Detect which cell encompasses the target text, then output its (X, Y) center coordinate. 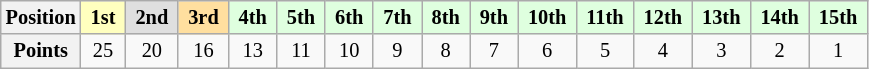
4 (663, 51)
10 (349, 51)
8 (446, 51)
5 (604, 51)
10th (547, 17)
Position (41, 17)
20 (152, 51)
11th (604, 17)
16 (203, 51)
14th (779, 17)
5th (301, 17)
3rd (203, 17)
2 (779, 51)
11 (301, 51)
7th (397, 17)
13th (721, 17)
1 (838, 51)
Points (41, 51)
9 (397, 51)
15th (838, 17)
6 (547, 51)
6th (349, 17)
2nd (152, 17)
12th (663, 17)
3 (721, 51)
7 (494, 51)
1st (104, 17)
9th (494, 17)
8th (446, 17)
4th (253, 17)
13 (253, 51)
25 (104, 51)
